Pinpoint the cell where the given text exists, returning its (X, Y) midpoint coordinate. 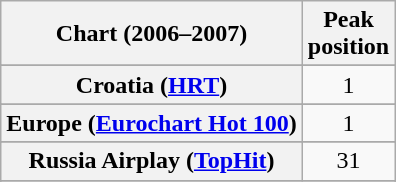
Russia Airplay (TopHit) (152, 161)
Croatia (HRT) (152, 85)
Europe (Eurochart Hot 100) (152, 123)
31 (348, 161)
Chart (2006–2007) (152, 34)
Peakposition (348, 34)
